Pinpoint the cell where the given text exists, returning its [X, Y] midpoint coordinate. 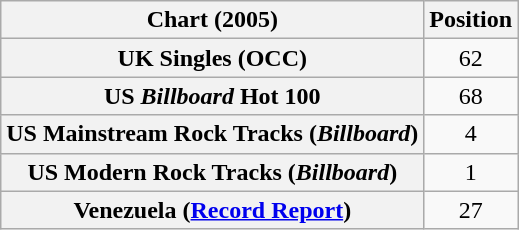
Chart (2005) [212, 20]
Venezuela (Record Report) [212, 210]
68 [471, 96]
US Mainstream Rock Tracks (Billboard) [212, 134]
Position [471, 20]
US Billboard Hot 100 [212, 96]
62 [471, 58]
US Modern Rock Tracks (Billboard) [212, 172]
1 [471, 172]
27 [471, 210]
UK Singles (OCC) [212, 58]
4 [471, 134]
